Scan for the cell matching the given text and deliver its [x, y] coordinate at center. 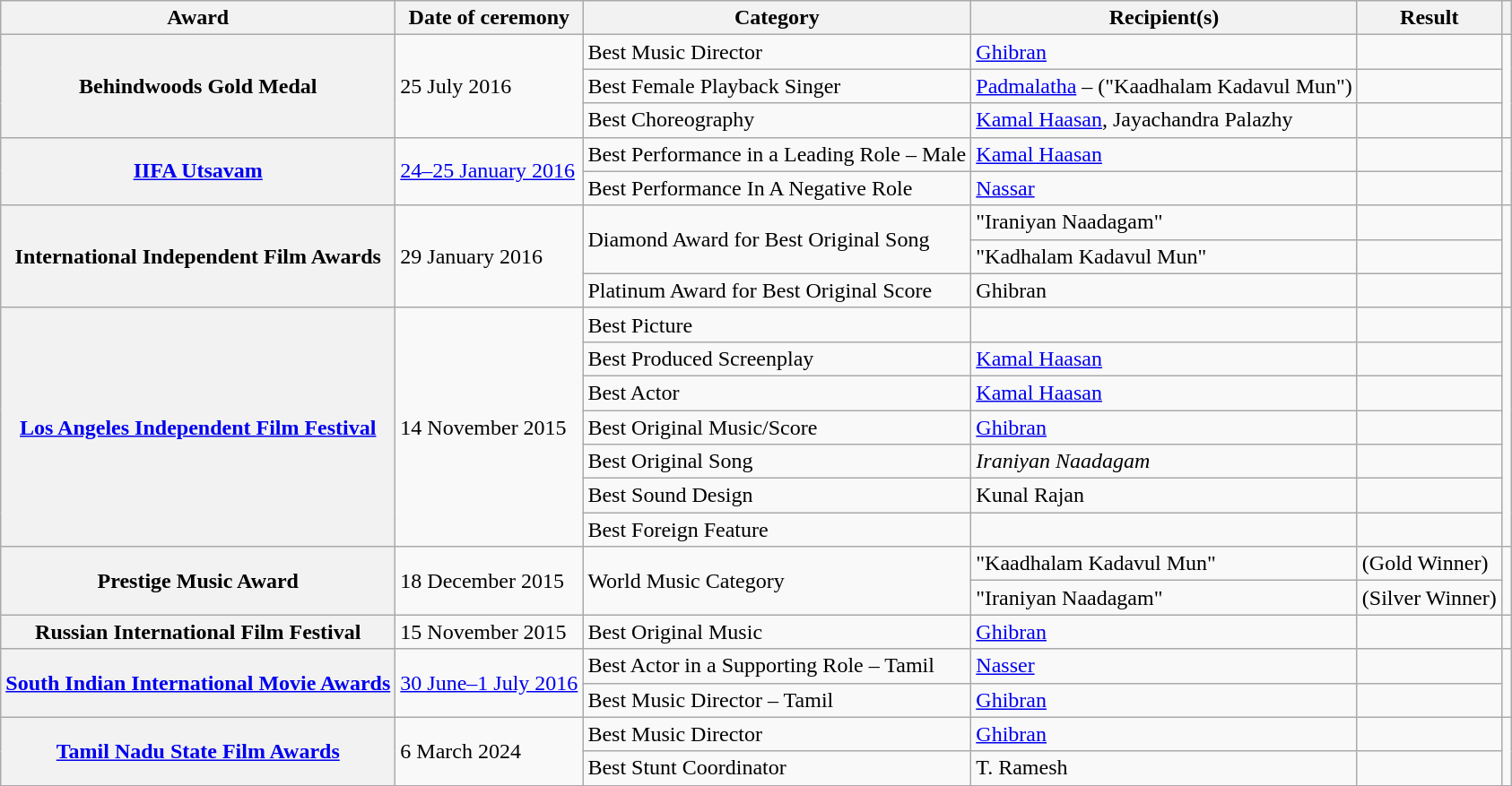
Nasser [1164, 666]
29 January 2016 [490, 256]
Best Produced Screenplay [777, 358]
Best Original Music/Score [777, 428]
Best Picture [777, 324]
Diamond Award for Best Original Song [777, 239]
Best Music Director – Tamil [777, 700]
15 November 2015 [490, 632]
Kamal Haasan, Jayachandra Palazhy [1164, 120]
Best Foreign Feature [777, 530]
Prestige Music Award [198, 581]
(Gold Winner) [1429, 564]
Best Performance in a Leading Role – Male [777, 154]
30 June–1 July 2016 [490, 683]
Best Performance In A Negative Role [777, 188]
25 July 2016 [490, 86]
"Kadhalam Kadavul Mun" [1164, 256]
Los Angeles Independent Film Festival [198, 427]
Kunal Rajan [1164, 496]
Tamil Nadu State Film Awards [198, 751]
Best Original Music [777, 632]
South Indian International Movie Awards [198, 683]
"Kaadhalam Kadavul Mun" [1164, 564]
Date of ceremony [490, 18]
Padmalatha – ("Kaadhalam Kadavul Mun") [1164, 86]
Result [1429, 18]
24–25 January 2016 [490, 171]
T. Ramesh [1164, 768]
Best Stunt Coordinator [777, 768]
Nassar [1164, 188]
Best Sound Design [777, 496]
Best Actor [777, 393]
Platinum Award for Best Original Score [777, 290]
Best Actor in a Supporting Role – Tamil [777, 666]
International Independent Film Awards [198, 256]
Category [777, 18]
(Silver Winner) [1429, 598]
Best Original Song [777, 462]
World Music Category [777, 581]
Award [198, 18]
Best Female Playback Singer [777, 86]
14 November 2015 [490, 427]
Iraniyan Naadagam [1164, 462]
Recipient(s) [1164, 18]
IIFA Utsavam [198, 171]
Best Choreography [777, 120]
18 December 2015 [490, 581]
Behindwoods Gold Medal [198, 86]
6 March 2024 [490, 751]
Russian International Film Festival [198, 632]
